For the text-containing cell, return its midpoint in (x, y) coordinate format. 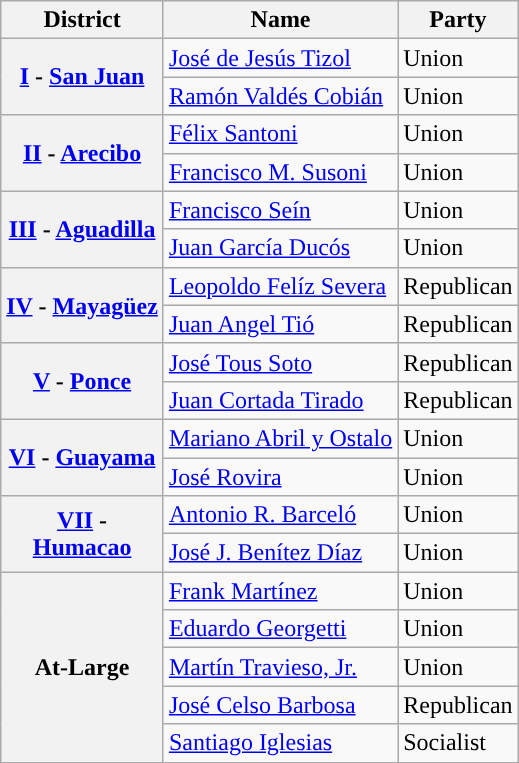
Francisco M. Susoni (280, 172)
Party (458, 20)
Santiago Iglesias (280, 743)
II - Arecibo (82, 153)
José de Jesús Tizol (280, 58)
Frank Martínez (280, 591)
José Tous Soto (280, 362)
Juan García Ducós (280, 248)
José Celso Barbosa (280, 705)
District (82, 20)
IV - Mayagüez (82, 305)
José J. Benítez Díaz (280, 553)
At-Large (82, 667)
VII - Humacao (82, 534)
VI - Guayama (82, 457)
Francisco Seín (280, 210)
Eduardo Georgetti (280, 629)
Leopoldo Felíz Severa (280, 286)
Ramón Valdés Cobián (280, 96)
Juan Angel Tió (280, 324)
Juan Cortada Tirado (280, 400)
I - San Juan (82, 77)
V - Ponce (82, 381)
Mariano Abril y Ostalo (280, 438)
III - Aguadilla (82, 229)
José Rovira (280, 477)
Félix Santoni (280, 134)
Name (280, 20)
Socialist (458, 743)
Martín Travieso, Jr. (280, 667)
Antonio R. Barceló (280, 515)
